Capture the cell that displays the provided text and extract its (x, y) central coordinate. 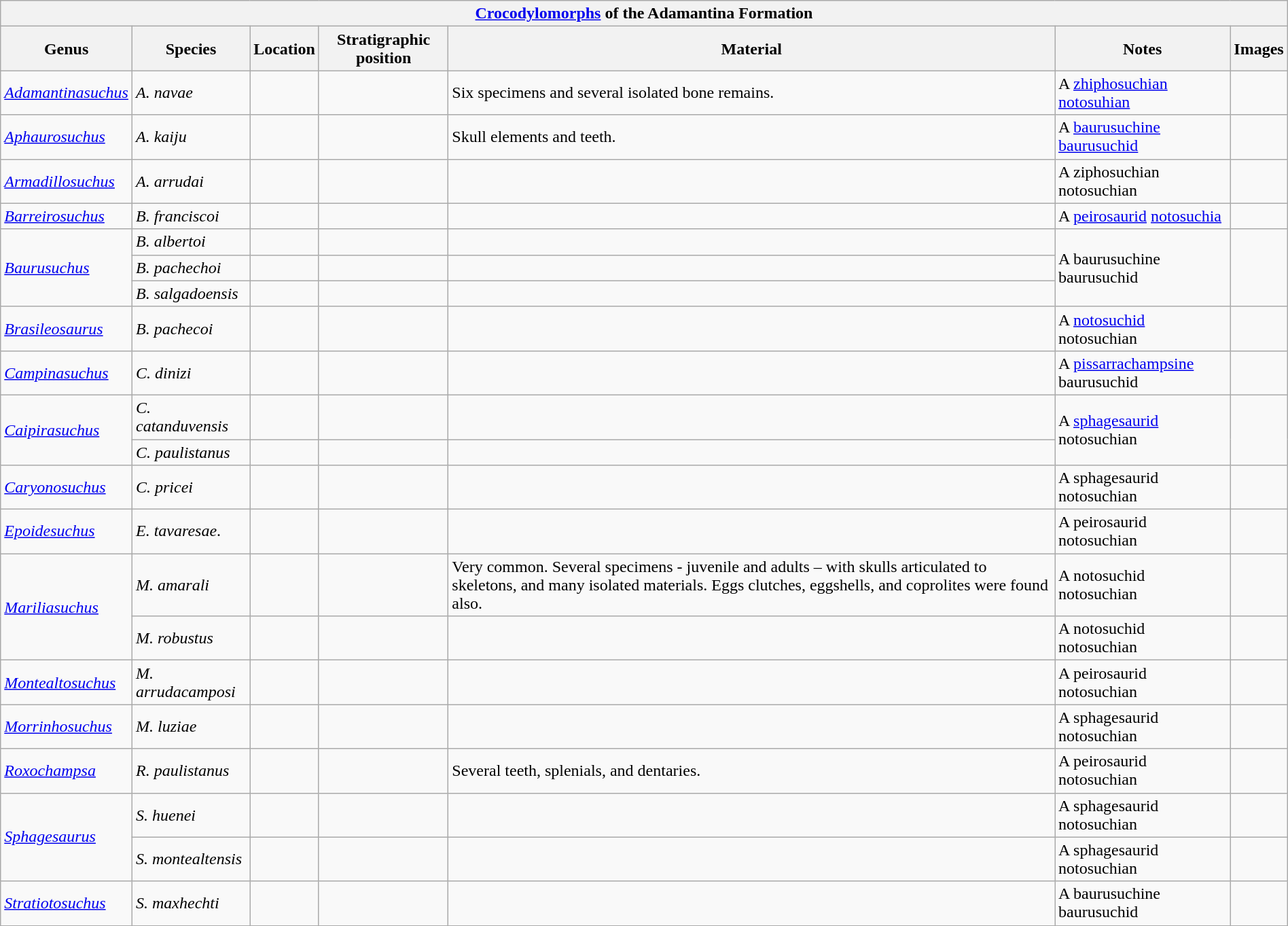
C. dinizi (190, 372)
Mariliasuchus (67, 607)
Notes (1142, 49)
Material (751, 49)
Caryonosuchus (67, 488)
R. paulistanus (190, 770)
Location (285, 49)
Montealtosuchus (67, 682)
Sphagesaurus (67, 837)
Aphaurosuchus (67, 137)
Roxochampsa (67, 770)
Skull elements and teeth. (751, 137)
Species (190, 49)
M. arrudacamposi (190, 682)
S. maxhechti (190, 904)
Epoidesuchus (67, 531)
M. amarali (190, 585)
A. arrudai (190, 181)
B. albertoi (190, 242)
A ziphosuchian notosuchian (1142, 181)
B. salgadoensis (190, 293)
Six specimens and several isolated bone remains. (751, 92)
C. catanduvensis (190, 417)
Baurusuchus (67, 268)
B. pachecoi (190, 329)
Barreirosuchus (67, 216)
B. pachechoi (190, 268)
A zhiphosuchian notosuhian (1142, 92)
A. kaiju (190, 137)
Adamantinasuchus (67, 92)
Crocodylomorphs of the Adamantina Formation (644, 14)
Several teeth, splenials, and dentaries. (751, 770)
Stratigraphic position (383, 49)
Campinasuchus (67, 372)
Morrinhosuchus (67, 727)
Caipirasuchus (67, 429)
M. luziae (190, 727)
S. huenei (190, 815)
Armadillosuchus (67, 181)
A pissarrachampsine baurusuchid (1142, 372)
A. navae (190, 92)
E. tavaresae. (190, 531)
Stratiotosuchus (67, 904)
C. pricei (190, 488)
S. montealtensis (190, 859)
C. paulistanus (190, 452)
B. franciscoi (190, 216)
A peirosaurid notosuchia (1142, 216)
M. robustus (190, 639)
Images (1259, 49)
Genus (67, 49)
Brasileosaurus (67, 329)
